Find where the given text appears and provide that cell's center as [x, y] coordinate. 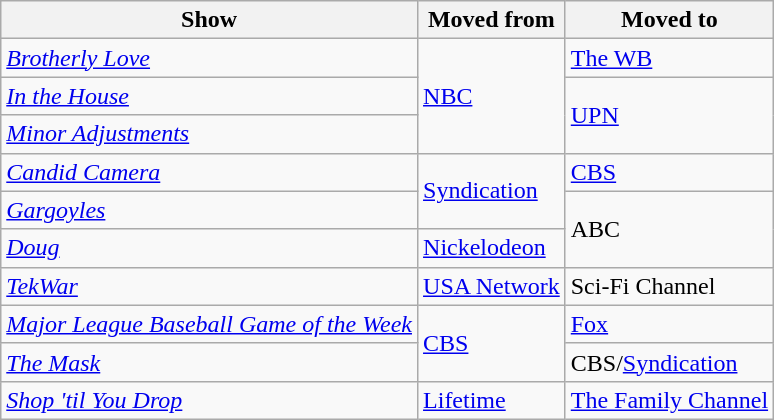
Shop 'til You Drop [210, 400]
Syndication [492, 191]
Major League Baseball Game of the Week [210, 324]
The WB [669, 58]
Gargoyles [210, 210]
NBC [492, 96]
ABC [669, 229]
Show [210, 20]
The Mask [210, 362]
Brotherly Love [210, 58]
UPN [669, 115]
TekWar [210, 286]
Doug [210, 248]
Nickelodeon [492, 248]
Minor Adjustments [210, 134]
CBS/Syndication [669, 362]
Candid Camera [210, 172]
The Family Channel [669, 400]
Fox [669, 324]
In the House [210, 96]
Sci-Fi Channel [669, 286]
Lifetime [492, 400]
Moved from [492, 20]
USA Network [492, 286]
Moved to [669, 20]
